Provide the (x, y) coordinate of the cell's center where the given text is located.  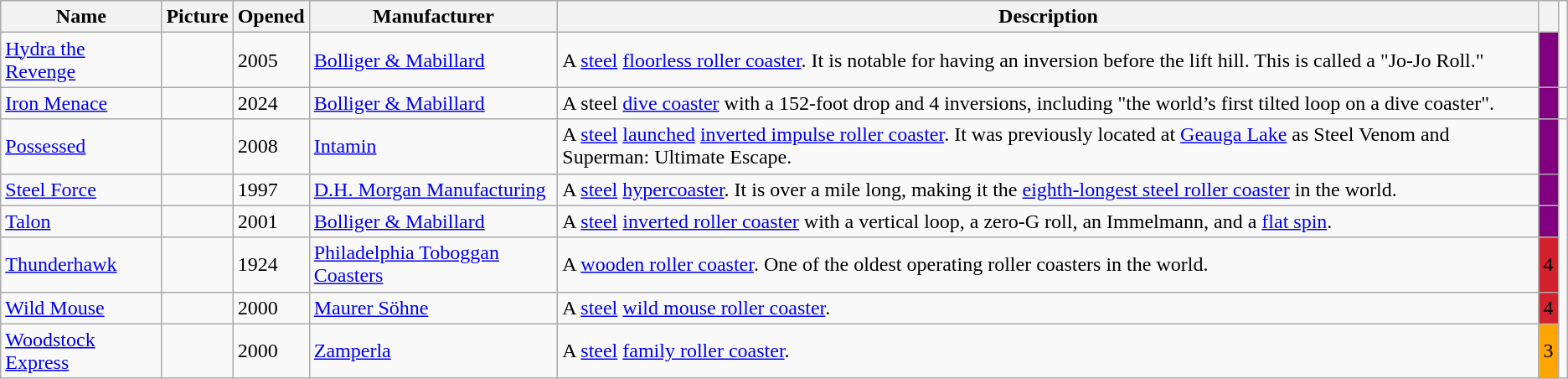
Zamperla (434, 350)
Hydra the Revenge (81, 60)
Picture (198, 17)
1924 (271, 265)
Name (81, 17)
D.H. Morgan Manufacturing (434, 189)
A steel launched inverted impulse roller coaster. It was previously located at Geauga Lake as Steel Venom and Superman: Ultimate Escape. (1049, 146)
A steel family roller coaster. (1049, 350)
2005 (271, 60)
Possessed (81, 146)
A steel inverted roller coaster with a vertical loop, a zero-G roll, an Immelmann, and a flat spin. (1049, 221)
Intamin (434, 146)
2024 (271, 103)
Description (1049, 17)
Philadelphia Toboggan Coasters (434, 265)
3 (1548, 350)
Woodstock Express (81, 350)
A wooden roller coaster. One of the oldest operating roller coasters in the world. (1049, 265)
1997 (271, 189)
A steel floorless roller coaster. It is notable for having an inversion before the lift hill. This is called a "Jo-Jo Roll." (1049, 60)
Thunderhawk (81, 265)
Steel Force (81, 189)
A steel wild mouse roller coaster. (1049, 308)
2001 (271, 221)
2008 (271, 146)
Wild Mouse (81, 308)
A steel dive coaster with a 152-foot drop and 4 inversions, including "the world’s first tilted loop on a dive coaster". (1049, 103)
Iron Menace (81, 103)
A steel hypercoaster. It is over a mile long, making it the eighth-longest steel roller coaster in the world. (1049, 189)
Opened (271, 17)
Talon (81, 221)
Manufacturer (434, 17)
Maurer Söhne (434, 308)
